Detect which cell encompasses the target text, then output its [x, y] center coordinate. 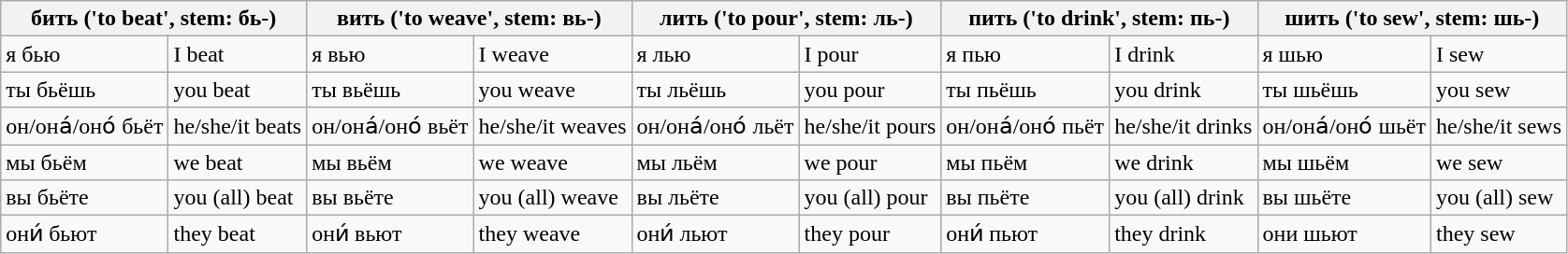
you weave [552, 90]
you (all) beat [238, 198]
они́ льют [715, 234]
шить ('to sew', stem: шь-) [1413, 19]
I sew [1499, 54]
они́ пьют [1025, 234]
we drink [1183, 162]
I beat [238, 54]
они́ вьют [390, 234]
мы вьём [390, 162]
I weave [552, 54]
you pour [870, 90]
я лью [715, 54]
я пью [1025, 54]
мы шьём [1344, 162]
they sew [1499, 234]
мы пьём [1025, 162]
я вью [390, 54]
вы шьёте [1344, 198]
they beat [238, 234]
I pour [870, 54]
пить ('to drink', stem: пь-) [1099, 19]
I drink [1183, 54]
he/she/it weaves [552, 126]
he/she/it sews [1499, 126]
they drink [1183, 234]
они́ бьют [84, 234]
we weave [552, 162]
я шью [1344, 54]
я бью [84, 54]
мы льём [715, 162]
вы льёте [715, 198]
он/она́/оно́ пьёт [1025, 126]
you sew [1499, 90]
ты льёшь [715, 90]
ты шьёшь [1344, 90]
he/she/it pours [870, 126]
he/she/it drinks [1183, 126]
вы пьёте [1025, 198]
we sew [1499, 162]
бить ('to beat', stem: бь-) [153, 19]
лить ('to pour', stem: ль-) [786, 19]
they weave [552, 234]
we beat [238, 162]
мы бьём [84, 162]
you (all) weave [552, 198]
он/она́/оно́ бьёт [84, 126]
you beat [238, 90]
они шьют [1344, 234]
you (all) drink [1183, 198]
он/она́/оно́ вьёт [390, 126]
вы вьёте [390, 198]
ты вьёшь [390, 90]
you (all) sew [1499, 198]
он/она́/оно́ шьёт [1344, 126]
you (all) pour [870, 198]
he/she/it beats [238, 126]
they pour [870, 234]
you drink [1183, 90]
ты бьёшь [84, 90]
он/она́/оно́ льёт [715, 126]
вить ('to weave', stem: вь-) [470, 19]
we pour [870, 162]
вы бьёте [84, 198]
ты пьёшь [1025, 90]
